Determine the [X, Y] coordinate at the center of the cell enclosing the given text.  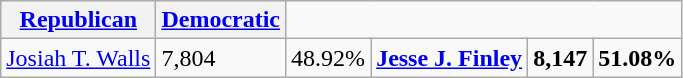
Democratic [221, 20]
48.92% [328, 58]
7,804 [221, 58]
Jesse J. Finley [450, 58]
Republican [78, 20]
Josiah T. Walls [78, 58]
8,147 [560, 58]
51.08% [638, 58]
